Pinpoint the cell where the given text exists, returning its (x, y) midpoint coordinate. 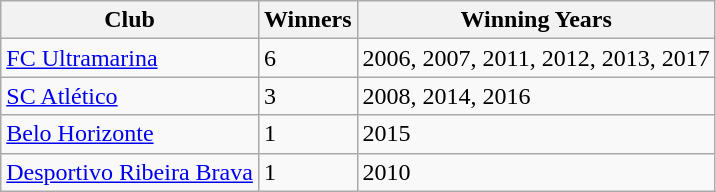
3 (308, 96)
Winning Years (536, 20)
Winners (308, 20)
2008, 2014, 2016 (536, 96)
2015 (536, 134)
SC Atlético (130, 96)
2010 (536, 172)
2006, 2007, 2011, 2012, 2013, 2017 (536, 58)
6 (308, 58)
FC Ultramarina (130, 58)
Club (130, 20)
Belo Horizonte (130, 134)
Desportivo Ribeira Brava (130, 172)
